Provide the [x, y] coordinate of the cell's center where the given text is located.  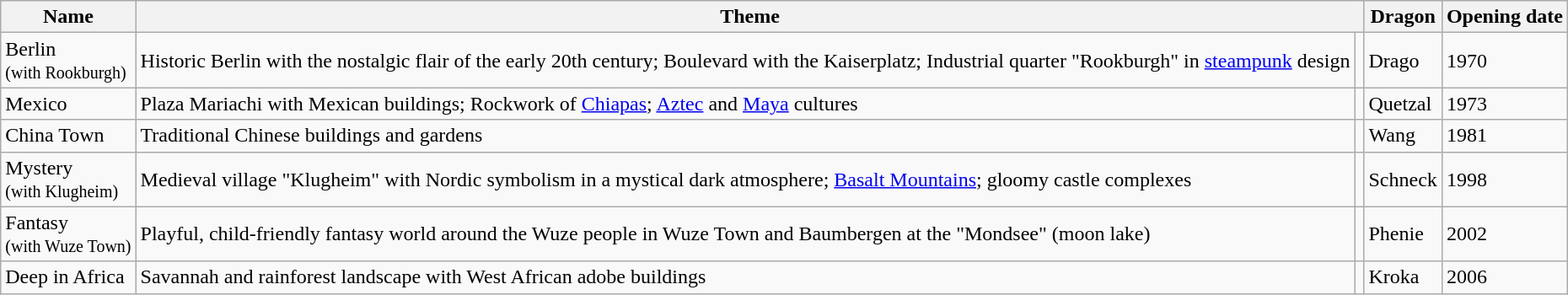
1970 [1504, 61]
Schneck [1403, 179]
Drago [1403, 61]
Plaza Mariachi with Mexican buildings; Rockwork of Chiapas; Aztec and Maya cultures [745, 104]
Name [68, 17]
Playful, child-friendly fantasy world around the Wuze people in Wuze Town and Baumbergen at the "Mondsee" (moon lake) [745, 234]
Kroka [1403, 277]
Dragon [1403, 17]
Berlin(with Rookburgh) [68, 61]
Quetzal [1403, 104]
Medieval village "Klugheim" with Nordic symbolism in a mystical dark atmosphere; Basalt Mountains; gloomy castle complexes [745, 179]
Savannah and rainforest landscape with West African adobe buildings [745, 277]
1981 [1504, 136]
Traditional Chinese buildings and gardens [745, 136]
Phenie [1403, 234]
1973 [1504, 104]
2002 [1504, 234]
Wang [1403, 136]
2006 [1504, 277]
Mexico [68, 104]
Opening date [1504, 17]
Fantasy(with Wuze Town) [68, 234]
Theme [750, 17]
Deep in Africa [68, 277]
China Town [68, 136]
Mystery(with Klugheim) [68, 179]
1998 [1504, 179]
